Identify which cell holds the provided text, then report its [X, Y] central coordinate. 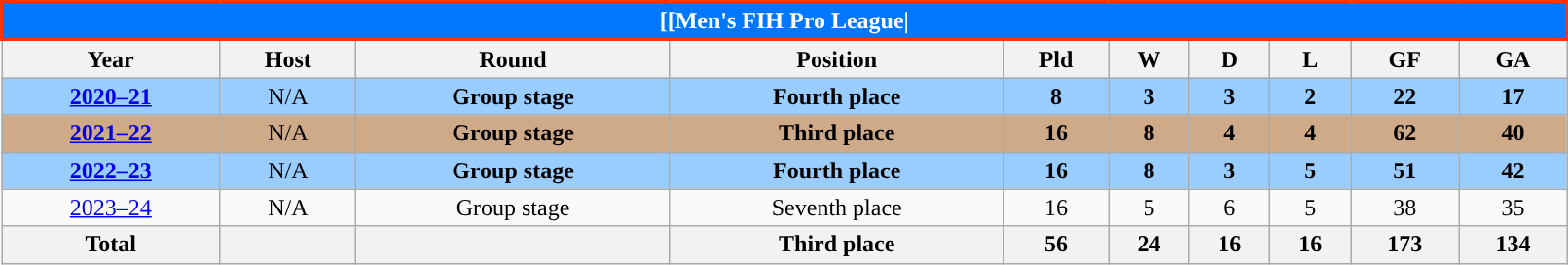
22 [1405, 96]
51 [1405, 170]
Round [514, 58]
35 [1513, 208]
6 [1230, 208]
Host [288, 58]
GF [1405, 58]
173 [1405, 245]
134 [1513, 245]
Year [111, 58]
62 [1405, 133]
24 [1149, 245]
L [1310, 58]
2021–22 [111, 133]
2020–21 [111, 96]
Total [111, 245]
GA [1513, 58]
38 [1405, 208]
W [1149, 58]
Position [837, 58]
2023–24 [111, 208]
17 [1513, 96]
Pld [1056, 58]
40 [1513, 133]
2022–23 [111, 170]
Seventh place [837, 208]
D [1230, 58]
[[Men's FIH Pro League| [784, 21]
42 [1513, 170]
2 [1310, 96]
56 [1056, 245]
